Provide the (x, y) coordinate of the cell's center where the given text is located.  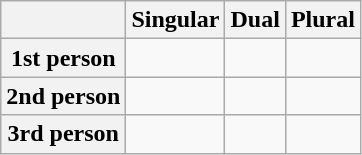
Dual (255, 20)
Plural (322, 20)
Singular (176, 20)
2nd person (64, 96)
3rd person (64, 134)
1st person (64, 58)
